For the text-containing cell, return its midpoint in (X, Y) coordinate format. 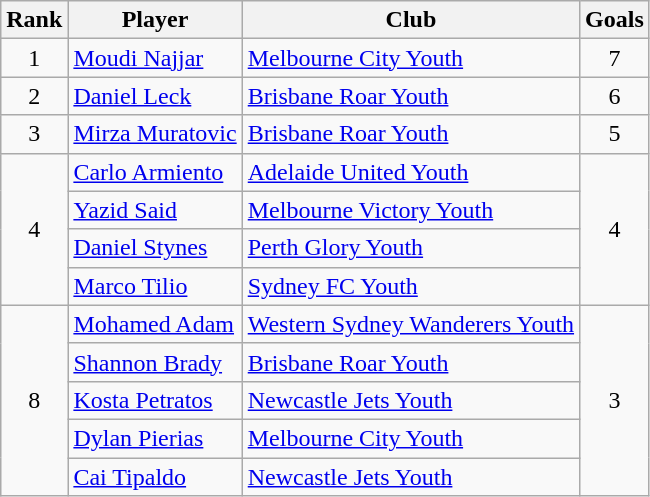
Mirza Muratovic (155, 134)
Player (155, 20)
Adelaide United Youth (410, 172)
Goals (615, 20)
Moudi Najjar (155, 58)
8 (34, 400)
Dylan Pierias (155, 438)
Kosta Petratos (155, 400)
6 (615, 96)
5 (615, 134)
7 (615, 58)
Yazid Said (155, 210)
Shannon Brady (155, 362)
Club (410, 20)
Cai Tipaldo (155, 477)
Perth Glory Youth (410, 248)
Sydney FC Youth (410, 286)
Melbourne Victory Youth (410, 210)
Rank (34, 20)
Marco Tilio (155, 286)
2 (34, 96)
Daniel Stynes (155, 248)
Daniel Leck (155, 96)
Mohamed Adam (155, 324)
Carlo Armiento (155, 172)
1 (34, 58)
Western Sydney Wanderers Youth (410, 324)
